For the text-containing cell, return its midpoint in (x, y) coordinate format. 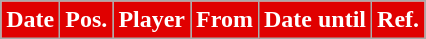
Ref. (398, 20)
Date until (314, 20)
From (225, 20)
Player (152, 20)
Pos. (86, 20)
Date (30, 20)
